Capture the cell that displays the provided text and extract its [x, y] central coordinate. 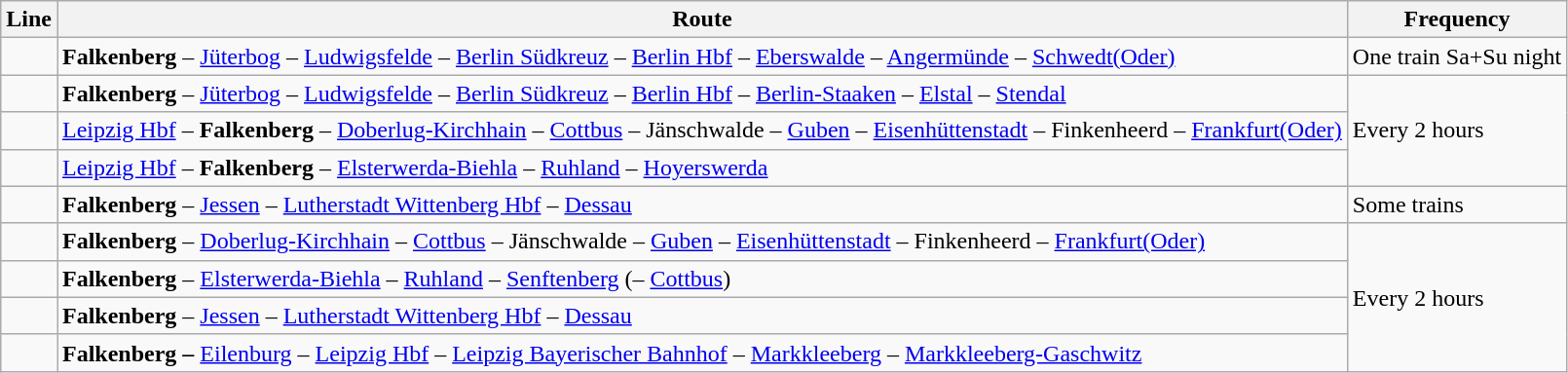
Route [701, 19]
Leipzig Hbf – Falkenberg – Doberlug-Kirchhain – Cottbus – Jänschwalde – Guben – Eisenhüttenstadt – Finkenheerd – Frankfurt(Oder) [701, 131]
One train Sa+Su night [1457, 56]
Falkenberg – Doberlug-Kirchhain – Cottbus – Jänschwalde – Guben – Eisenhüttenstadt – Finkenheerd – Frankfurt(Oder) [701, 242]
Falkenberg – Eilenburg – Leipzig Hbf – Leipzig Bayerischer Bahnhof – Markkleeberg – Markkleeberg-Gaschwitz [701, 353]
Some trains [1457, 205]
Line [29, 19]
Falkenberg – Jüterbog – Ludwigsfelde – Berlin Südkreuz – Berlin Hbf – Eberswalde – Angermünde – Schwedt(Oder) [701, 56]
Falkenberg – Jüterbog – Ludwigsfelde – Berlin Südkreuz – Berlin Hbf – Berlin-Staaken – Elstal – Stendal [701, 93]
Falkenberg – Elsterwerda-Biehla – Ruhland – Senftenberg (– Cottbus) [701, 279]
Frequency [1457, 19]
Leipzig Hbf – Falkenberg – Elsterwerda-Biehla – Ruhland – Hoyerswerda [701, 168]
